Extract the (X, Y) coordinate from the center of the cell holding the provided text.  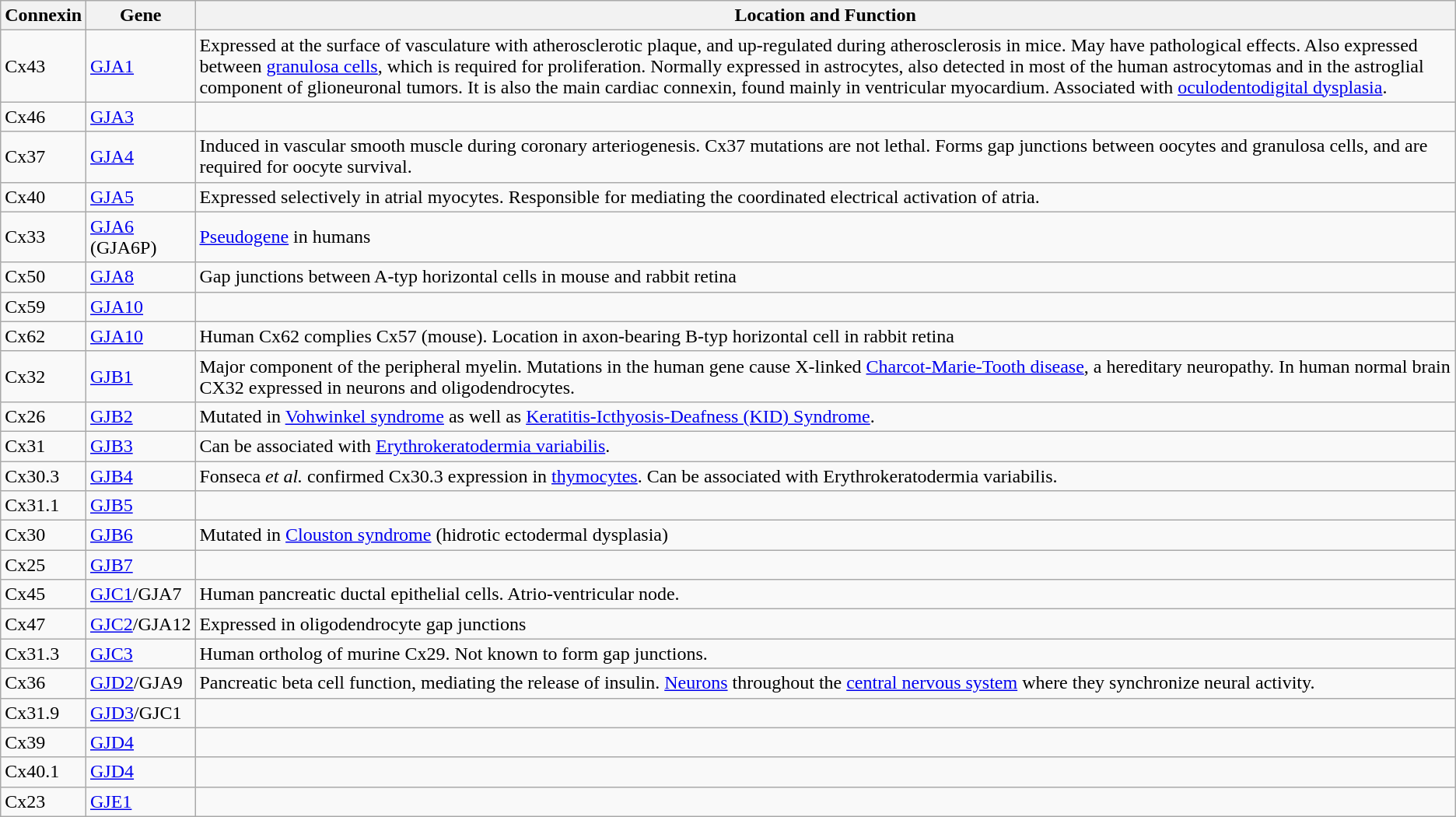
Can be associated with Erythrokeratodermia variabilis. (825, 446)
Cx31.9 (44, 713)
Connexin (44, 16)
GJA8 (141, 277)
Location and Function (825, 16)
GJC2/GJA12 (141, 624)
GJA5 (141, 197)
Cx59 (44, 307)
GJE1 (141, 801)
Cx23 (44, 801)
Expressed in oligodendrocyte gap junctions (825, 624)
Human Cx62 complies Cx57 (mouse). Location in axon-bearing B-typ horizontal cell in rabbit retina (825, 336)
GJA4 (141, 157)
Cx40.1 (44, 772)
Mutated in Clouston syndrome (hidrotic ectodermal dysplasia) (825, 535)
GJC3 (141, 654)
Cx40 (44, 197)
Cx31.3 (44, 654)
Cx33 (44, 237)
Fonseca et al. confirmed Cx30.3 expression in thymocytes. Can be associated with Erythrokeratodermia variabilis. (825, 475)
Cx43 (44, 66)
GJB2 (141, 416)
Cx32 (44, 377)
Cx36 (44, 683)
GJB6 (141, 535)
Cx50 (44, 277)
GJA6(GJA6P) (141, 237)
Cx47 (44, 624)
GJC1/GJA7 (141, 594)
Gap junctions between A-typ horizontal cells in mouse and rabbit retina (825, 277)
GJA1 (141, 66)
Cx31.1 (44, 506)
GJB5 (141, 506)
Human pancreatic ductal epithelial cells. Atrio-ventricular node. (825, 594)
Cx30 (44, 535)
Cx30.3 (44, 475)
Cx26 (44, 416)
Cx39 (44, 742)
GJA3 (141, 117)
Cx62 (44, 336)
GJB7 (141, 565)
Mutated in Vohwinkel syndrome as well as Keratitis-Icthyosis-Deafness (KID) Syndrome. (825, 416)
Cx45 (44, 594)
Cx25 (44, 565)
GJB4 (141, 475)
GJD2/GJA9 (141, 683)
GJB3 (141, 446)
GJB1 (141, 377)
Human ortholog of murine Cx29. Not known to form gap junctions. (825, 654)
Gene (141, 16)
Cx31 (44, 446)
Cx37 (44, 157)
Cx46 (44, 117)
Pseudogene in humans (825, 237)
Expressed selectively in atrial myocytes. Responsible for mediating the coordinated electrical activation of atria. (825, 197)
GJD3/GJC1 (141, 713)
